Output the (x, y) coordinate of the center of the cell containing the given text.  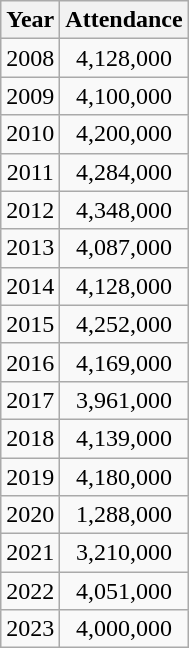
Year (30, 20)
2023 (30, 629)
4,252,000 (124, 324)
4,180,000 (124, 477)
2014 (30, 286)
2019 (30, 477)
4,348,000 (124, 210)
4,284,000 (124, 172)
1,288,000 (124, 515)
2013 (30, 248)
2016 (30, 362)
4,139,000 (124, 438)
4,200,000 (124, 134)
4,051,000 (124, 591)
2008 (30, 58)
4,000,000 (124, 629)
2012 (30, 210)
2009 (30, 96)
2010 (30, 134)
3,961,000 (124, 400)
2017 (30, 400)
4,087,000 (124, 248)
2018 (30, 438)
4,169,000 (124, 362)
2021 (30, 553)
4,100,000 (124, 96)
3,210,000 (124, 553)
2020 (30, 515)
2015 (30, 324)
Attendance (124, 20)
2011 (30, 172)
2022 (30, 591)
